Pinpoint the cell where the given text exists, returning its (x, y) midpoint coordinate. 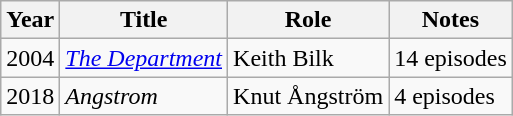
Year (30, 20)
4 episodes (451, 96)
Knut Ångström (308, 96)
The Department (144, 58)
14 episodes (451, 58)
Angstrom (144, 96)
Notes (451, 20)
2004 (30, 58)
Keith Bilk (308, 58)
2018 (30, 96)
Role (308, 20)
Title (144, 20)
